For the text-containing cell, return its midpoint in (x, y) coordinate format. 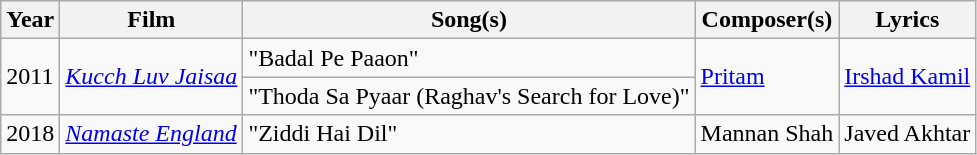
Mannan Shah (767, 134)
"Badal Pe Paaon" (469, 58)
2018 (30, 134)
Namaste England (152, 134)
Lyrics (908, 20)
Javed Akhtar (908, 134)
"Ziddi Hai Dil" (469, 134)
Pritam (767, 77)
Year (30, 20)
Song(s) (469, 20)
Kucch Luv Jaisaa (152, 77)
2011 (30, 77)
"Thoda Sa Pyaar (Raghav's Search for Love)" (469, 96)
Film (152, 20)
Composer(s) (767, 20)
Irshad Kamil (908, 77)
